Return the [X, Y] coordinate for the center point of the cell that contains the specified text.  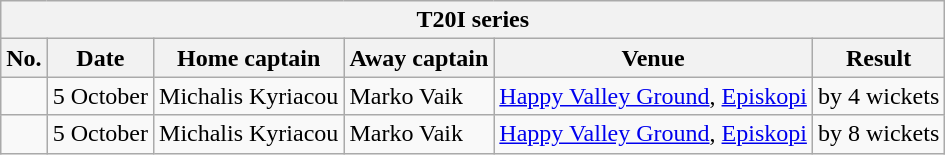
Home captain [249, 58]
No. [24, 58]
T20I series [473, 20]
Result [878, 58]
Date [100, 58]
Away captain [419, 58]
by 4 wickets [878, 96]
Venue [654, 58]
by 8 wickets [878, 134]
